Provide the (x, y) coordinate of the cell's center where the given text is located.  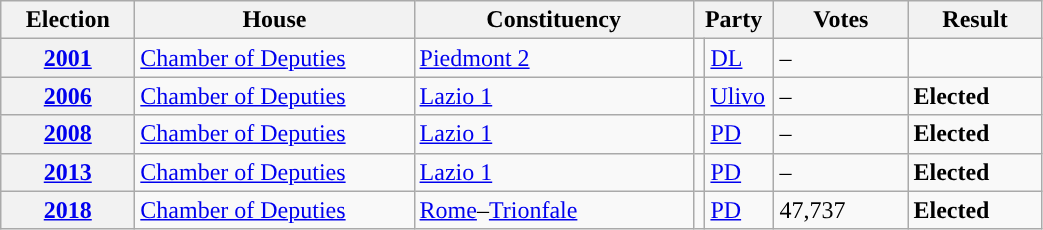
2006 (68, 96)
Result (975, 20)
Constituency (554, 20)
Rome–Trionfale (554, 210)
Party (734, 20)
Votes (841, 20)
Ulivo (740, 96)
2018 (68, 210)
Piedmont 2 (554, 58)
2013 (68, 172)
Election (68, 20)
2008 (68, 134)
DL (740, 58)
2001 (68, 58)
47,737 (841, 210)
House (274, 20)
